Scan for the cell matching the given text and deliver its (X, Y) coordinate at center. 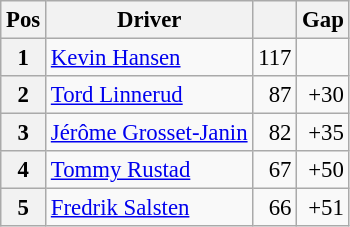
+35 (323, 133)
4 (24, 170)
66 (275, 208)
Tommy Rustad (150, 170)
Gap (323, 20)
117 (275, 58)
Driver (150, 20)
Fredrik Salsten (150, 208)
+30 (323, 95)
+51 (323, 208)
2 (24, 95)
3 (24, 133)
Pos (24, 20)
5 (24, 208)
67 (275, 170)
Kevin Hansen (150, 58)
+50 (323, 170)
87 (275, 95)
1 (24, 58)
Jérôme Grosset-Janin (150, 133)
82 (275, 133)
Tord Linnerud (150, 95)
